Return the [X, Y] coordinate for the center point of the cell that contains the specified text.  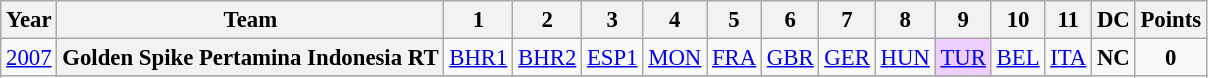
4 [675, 20]
BEL [1018, 58]
7 [847, 20]
FRA [734, 58]
6 [790, 20]
Points [1170, 20]
Team [250, 20]
1 [478, 20]
8 [905, 20]
BHR2 [548, 58]
ITA [1068, 58]
9 [963, 20]
TUR [963, 58]
5 [734, 20]
2007 [29, 58]
GBR [790, 58]
Year [29, 20]
BHR1 [478, 58]
HUN [905, 58]
0 [1170, 58]
ESP1 [612, 58]
Golden Spike Pertamina Indonesia RT [250, 58]
NC [1114, 58]
11 [1068, 20]
10 [1018, 20]
3 [612, 20]
DC [1114, 20]
2 [548, 20]
MON [675, 58]
GER [847, 58]
